Scan for the cell matching the given text and deliver its [x, y] coordinate at center. 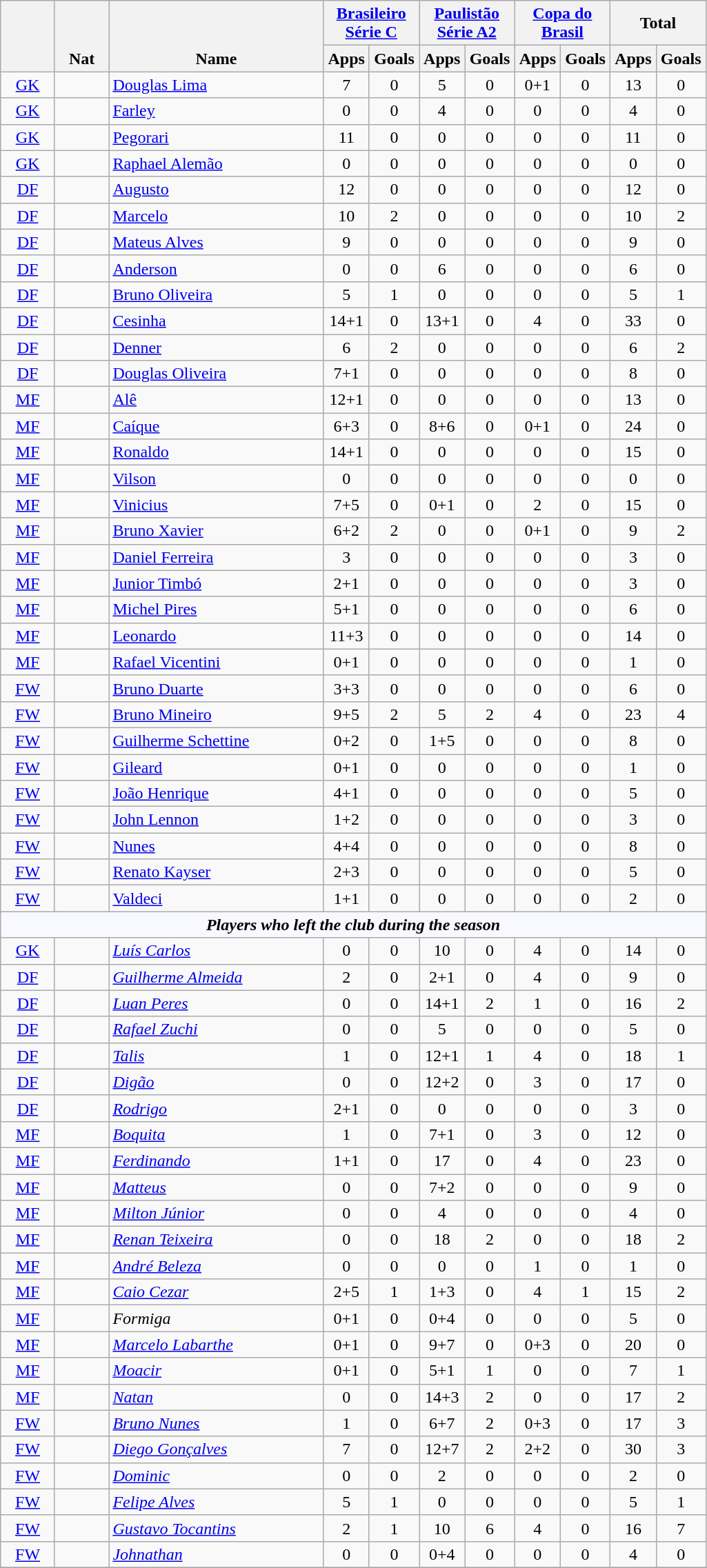
Gileard [217, 767]
Guilherme Almeida [217, 977]
7+2 [443, 1187]
Formiga [217, 1318]
Douglas Lima [217, 85]
Diego Gonçalves [217, 1449]
13+1 [443, 321]
30 [633, 1449]
1+2 [346, 820]
Leonardo [217, 636]
2+5 [346, 1292]
Rafael Vicentini [217, 662]
Junior Timbó [217, 583]
Michel Pires [217, 610]
Alê [217, 400]
3+3 [346, 688]
Luís Carlos [217, 951]
Ronaldo [217, 452]
6+7 [443, 1423]
Players who left the club during the season [353, 925]
Brasileiro Série C [371, 23]
Douglas Oliveira [217, 374]
1+5 [443, 741]
11+3 [346, 636]
2+3 [346, 872]
Bruno Xavier [217, 531]
Guilherme Schettine [217, 741]
20 [633, 1345]
2+2 [538, 1449]
Name [217, 36]
Caio Cezar [217, 1292]
Raphael Alemão [217, 163]
8+6 [443, 426]
Total [658, 23]
6+2 [346, 531]
John Lennon [217, 820]
Paulistão Série A2 [468, 23]
Cesinha [217, 321]
Daniel Ferreira [217, 557]
24 [633, 426]
Marcelo [217, 216]
Bruno Oliveira [217, 294]
Rodrigo [217, 1108]
Nat [81, 36]
Digão [217, 1082]
Felipe Alves [217, 1502]
Gustavo Tocantins [217, 1528]
Anderson [217, 268]
6+3 [346, 426]
Denner [217, 347]
Augusto [217, 190]
33 [633, 321]
Natan [217, 1397]
Renato Kayser [217, 872]
Dominic [217, 1476]
Bruno Nunes [217, 1423]
Vinicius [217, 505]
Marcelo Labarthe [217, 1345]
4+4 [346, 846]
Mateus Alves [217, 242]
Talis [217, 1056]
12+2 [443, 1082]
Luan Peres [217, 1003]
7+5 [346, 505]
Moacir [217, 1371]
Renan Teixeira [217, 1240]
Bruno Mineiro [217, 714]
Boquita [217, 1134]
12+7 [443, 1449]
André Beleza [217, 1266]
Caíque [217, 426]
Johnathan [217, 1554]
Nunes [217, 846]
Rafael Zuchi [217, 1029]
Farley [217, 111]
14+3 [443, 1397]
1+3 [443, 1292]
João Henrique [217, 794]
Pegorari [217, 137]
Copa do Brasil [563, 23]
Bruno Duarte [217, 688]
9+5 [346, 714]
Ferdinando [217, 1160]
Valdeci [217, 898]
0+2 [346, 741]
9+7 [443, 1345]
4+1 [346, 794]
Milton Júnior [217, 1214]
Matteus [217, 1187]
Vilson [217, 479]
